Locate the cell with the specified text and output its [x, y] center coordinate. 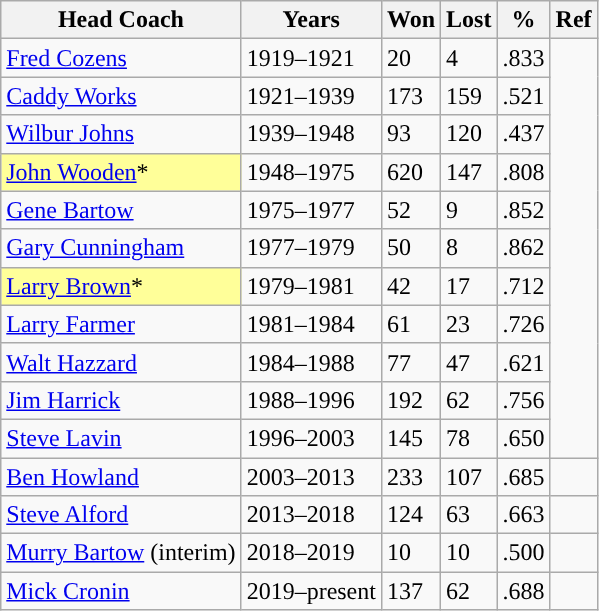
50 [410, 248]
Won [410, 20]
61 [410, 324]
20 [410, 58]
Caddy Works [121, 96]
Larry Brown* [121, 286]
Murry Bartow (interim) [121, 553]
.862 [524, 248]
2003–2013 [311, 477]
63 [469, 515]
.437 [524, 134]
145 [410, 438]
Larry Farmer [121, 324]
1939–1948 [311, 134]
Fred Cozens [121, 58]
Years [311, 20]
.852 [524, 210]
620 [410, 172]
173 [410, 96]
.726 [524, 324]
Jim Harrick [121, 400]
.833 [524, 58]
124 [410, 515]
23 [469, 324]
78 [469, 438]
1996–2003 [311, 438]
8 [469, 248]
1988–1996 [311, 400]
2019–present [311, 591]
159 [469, 96]
.756 [524, 400]
77 [410, 362]
.650 [524, 438]
Gary Cunningham [121, 248]
Wilbur Johns [121, 134]
.663 [524, 515]
1984–1988 [311, 362]
1975–1977 [311, 210]
2013–2018 [311, 515]
192 [410, 400]
.685 [524, 477]
1921–1939 [311, 96]
1981–1984 [311, 324]
42 [410, 286]
Ben Howland [121, 477]
1979–1981 [311, 286]
.688 [524, 591]
4 [469, 58]
107 [469, 477]
Gene Bartow [121, 210]
1919–1921 [311, 58]
137 [410, 591]
.712 [524, 286]
147 [469, 172]
Steve Alford [121, 515]
17 [469, 286]
1948–1975 [311, 172]
.500 [524, 553]
.808 [524, 172]
2018–2019 [311, 553]
Walt Hazzard [121, 362]
1977–1979 [311, 248]
Ref [574, 20]
% [524, 20]
9 [469, 210]
John Wooden* [121, 172]
Lost [469, 20]
52 [410, 210]
47 [469, 362]
Mick Cronin [121, 591]
.621 [524, 362]
120 [469, 134]
.521 [524, 96]
Steve Lavin [121, 438]
Head Coach [121, 20]
93 [410, 134]
233 [410, 477]
